Return the (x, y) coordinate for the center point of the cell that contains the specified text.  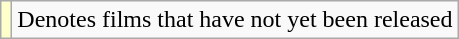
Denotes films that have not yet been released (235, 20)
